Output the [x, y] coordinate of the center of the cell containing the given text.  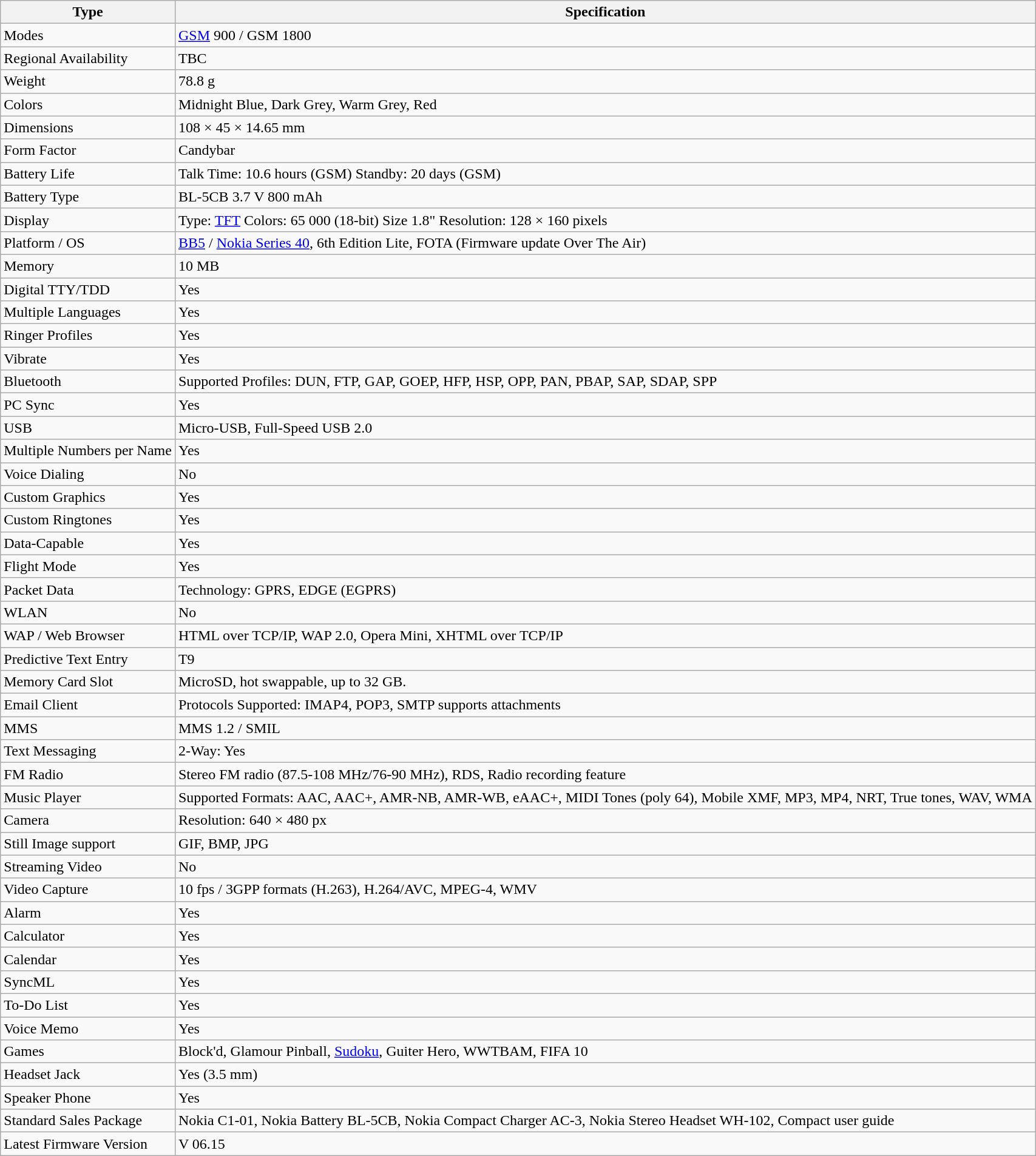
MicroSD, hot swappable, up to 32 GB. [605, 682]
HTML over TCP/IP, WAP 2.0, Opera Mini, XHTML over TCP/IP [605, 635]
Vibrate [88, 359]
SyncML [88, 982]
10 fps / 3GPP formats (H.263), H.264/AVC, MPEG-4, WMV [605, 890]
Predictive Text Entry [88, 658]
78.8 g [605, 81]
Calendar [88, 959]
To-Do List [88, 1005]
Yes (3.5 mm) [605, 1075]
Multiple Languages [88, 313]
WAP / Web Browser [88, 635]
108 × 45 × 14.65 mm [605, 127]
Speaker Phone [88, 1098]
T9 [605, 658]
Music Player [88, 797]
Memory Card Slot [88, 682]
Flight Mode [88, 566]
GSM 900 / GSM 1800 [605, 35]
2-Way: Yes [605, 751]
Dimensions [88, 127]
Streaming Video [88, 867]
Talk Time: 10.6 hours (GSM) Standby: 20 days (GSM) [605, 174]
MMS 1.2 / SMIL [605, 728]
Video Capture [88, 890]
Display [88, 220]
Type [88, 12]
Stereo FM radio (87.5-108 MHz/76-90 MHz), RDS, Radio recording feature [605, 774]
Form Factor [88, 150]
BB5 / Nokia Series 40, 6th Edition Lite, FOTA (Firmware update Over The Air) [605, 243]
Battery Type [88, 197]
Weight [88, 81]
Voice Dialing [88, 474]
GIF, BMP, JPG [605, 843]
Nokia C1-01, Nokia Battery BL-5CB, Nokia Compact Charger AC-3, Nokia Stereo Headset WH-102, Compact user guide [605, 1121]
Latest Firmware Version [88, 1144]
Technology: GPRS, EDGE (EGPRS) [605, 589]
Ringer Profiles [88, 336]
Standard Sales Package [88, 1121]
Type: TFT Colors: 65 000 (18-bit) Size 1.8" Resolution: 128 × 160 pixels [605, 220]
Memory [88, 266]
Protocols Supported: IMAP4, POP3, SMTP supports attachments [605, 705]
Modes [88, 35]
WLAN [88, 612]
Multiple Numbers per Name [88, 451]
Supported Profiles: DUN, FTP, GAP, GOEP, HFP, HSP, OPP, PAN, PBAP, SAP, SDAP, SPP [605, 382]
Camera [88, 820]
10 MB [605, 266]
Custom Graphics [88, 497]
Still Image support [88, 843]
Supported Formats: AAC, AAC+, AMR-NB, AMR-WB, eAAC+, MIDI Tones (poly 64), Mobile XMF, MP3, MP4, NRT, True tones, WAV, WMA [605, 797]
PC Sync [88, 405]
Battery Life [88, 174]
Midnight Blue, Dark Grey, Warm Grey, Red [605, 104]
Custom Ringtones [88, 520]
MMS [88, 728]
Regional Availability [88, 58]
Email Client [88, 705]
Calculator [88, 936]
Games [88, 1052]
Specification [605, 12]
Alarm [88, 913]
Data-Capable [88, 543]
Platform / OS [88, 243]
Colors [88, 104]
Voice Memo [88, 1029]
Block'd, Glamour Pinball, Sudoku, Guiter Hero, WWTBAM, FIFA 10 [605, 1052]
Digital TTY/TDD [88, 289]
V 06.15 [605, 1144]
TBC [605, 58]
Bluetooth [88, 382]
FM Radio [88, 774]
Headset Jack [88, 1075]
Resolution: 640 × 480 px [605, 820]
Micro-USB, Full-Speed USB 2.0 [605, 428]
Candybar [605, 150]
BL-5CB 3.7 V 800 mAh [605, 197]
Packet Data [88, 589]
Text Messaging [88, 751]
USB [88, 428]
